Provide the [X, Y] coordinate of the cell's center where the given text is located.  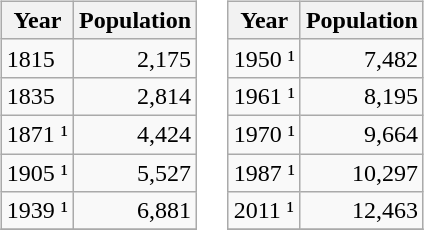
2011 ¹ [264, 211]
1905 ¹ [37, 173]
10,297 [362, 173]
8,195 [362, 96]
1871 ¹ [37, 134]
1815 [37, 58]
5,527 [136, 173]
1987 ¹ [264, 173]
7,482 [362, 58]
1970 ¹ [264, 134]
1835 [37, 96]
9,664 [362, 134]
1939 ¹ [37, 211]
6,881 [136, 211]
12,463 [362, 211]
2,175 [136, 58]
1961 ¹ [264, 96]
1950 ¹ [264, 58]
4,424 [136, 134]
2,814 [136, 96]
